Scan for the cell matching the given text and deliver its (x, y) coordinate at center. 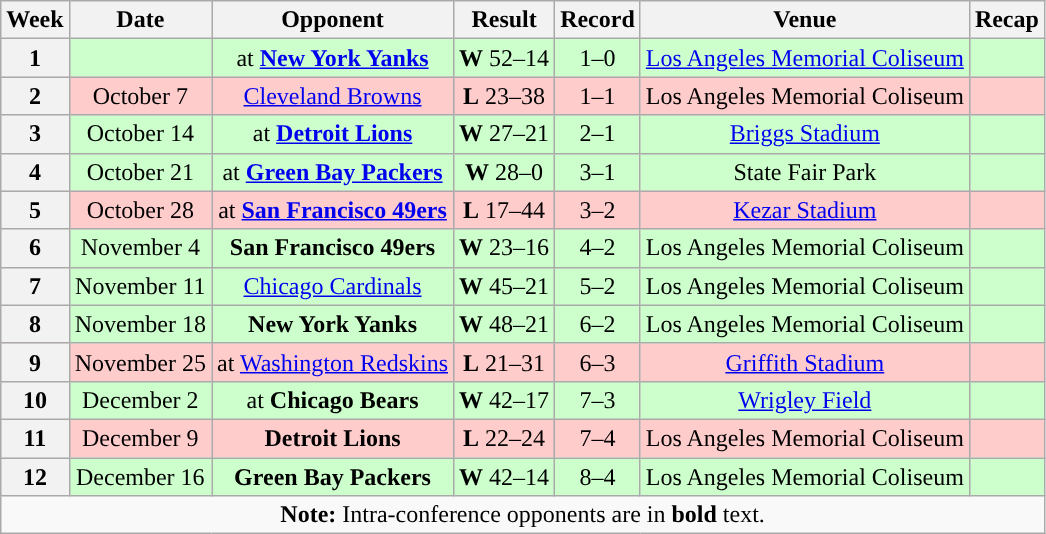
Opponent (333, 20)
November 18 (140, 324)
4 (35, 172)
November 4 (140, 248)
W 27–21 (504, 134)
5–2 (598, 286)
Green Bay Packers (333, 477)
W 42–17 (504, 400)
12 (35, 477)
L 23–38 (504, 96)
Wrigley Field (804, 400)
1–0 (598, 58)
Kezar Stadium (804, 210)
at New York Yanks (333, 58)
Cleveland Browns (333, 96)
at Washington Redskins (333, 362)
3–2 (598, 210)
Date (140, 20)
4–2 (598, 248)
10 (35, 400)
7–4 (598, 438)
6 (35, 248)
Record (598, 20)
October 28 (140, 210)
1 (35, 58)
W 23–16 (504, 248)
1–1 (598, 96)
Chicago Cardinals (333, 286)
6–2 (598, 324)
W 48–21 (504, 324)
7–3 (598, 400)
8 (35, 324)
October 21 (140, 172)
Week (35, 20)
October 7 (140, 96)
2 (35, 96)
W 42–14 (504, 477)
3–1 (598, 172)
November 11 (140, 286)
7 (35, 286)
Venue (804, 20)
L 17–44 (504, 210)
3 (35, 134)
Briggs Stadium (804, 134)
at Detroit Lions (333, 134)
6–3 (598, 362)
December 16 (140, 477)
Result (504, 20)
Note: Intra-conference opponents are in bold text. (523, 515)
October 14 (140, 134)
Recap (1006, 20)
San Francisco 49ers (333, 248)
L 22–24 (504, 438)
11 (35, 438)
9 (35, 362)
W 52–14 (504, 58)
at San Francisco 49ers (333, 210)
8–4 (598, 477)
L 21–31 (504, 362)
2–1 (598, 134)
at Green Bay Packers (333, 172)
December 2 (140, 400)
at Chicago Bears (333, 400)
5 (35, 210)
December 9 (140, 438)
W 45–21 (504, 286)
State Fair Park (804, 172)
W 28–0 (504, 172)
Griffith Stadium (804, 362)
New York Yanks (333, 324)
November 25 (140, 362)
Detroit Lions (333, 438)
